Return the (x, y) coordinate for the center point of the cell that contains the specified text.  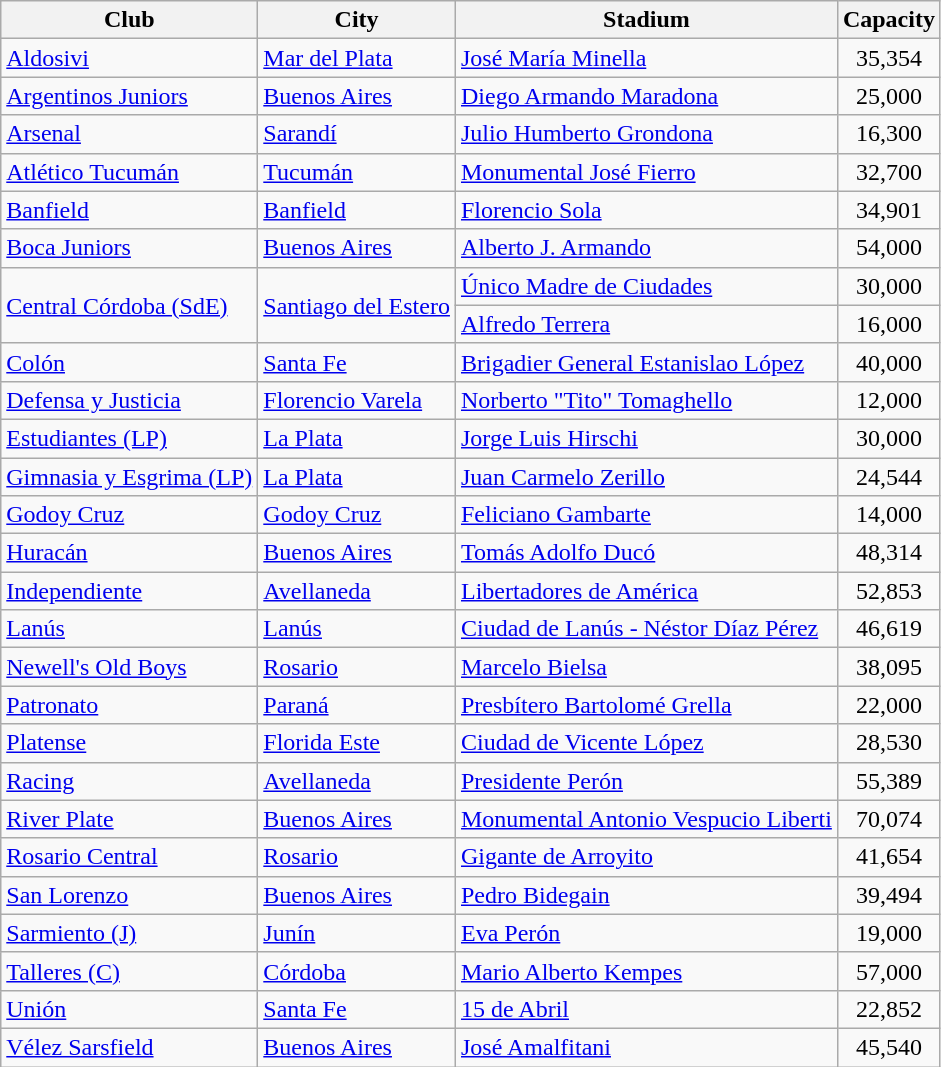
Jorge Luis Hirschi (646, 438)
Colón (130, 362)
Santiago del Estero (357, 305)
Paraná (357, 705)
City (357, 20)
Juan Carmelo Zerillo (646, 477)
46,619 (888, 629)
Florencio Varela (357, 400)
Patronato (130, 705)
Estudiantes (LP) (130, 438)
Tucumán (357, 172)
12,000 (888, 400)
38,095 (888, 667)
25,000 (888, 96)
Julio Humberto Grondona (646, 134)
Talleres (C) (130, 971)
28,530 (888, 743)
57,000 (888, 971)
45,540 (888, 1047)
Arsenal (130, 134)
Florencio Sola (646, 210)
55,389 (888, 781)
Boca Juniors (130, 248)
41,654 (888, 857)
Ciudad de Lanús - Néstor Díaz Pérez (646, 629)
Mar del Plata (357, 58)
Atlético Tucumán (130, 172)
Monumental Antonio Vespucio Liberti (646, 819)
Norberto "Tito" Tomaghello (646, 400)
Gimnasia y Esgrima (LP) (130, 477)
54,000 (888, 248)
Independiente (130, 591)
San Lorenzo (130, 895)
Tomás Adolfo Ducó (646, 553)
32,700 (888, 172)
Huracán (130, 553)
Capacity (888, 20)
Central Córdoba (SdE) (130, 305)
Alfredo Terrera (646, 324)
Feliciano Gambarte (646, 515)
Sarmiento (J) (130, 933)
52,853 (888, 591)
José Amalfitani (646, 1047)
Vélez Sarsfield (130, 1047)
Sarandí (357, 134)
Eva Perón (646, 933)
Florida Este (357, 743)
15 de Abril (646, 1009)
Único Madre de Ciudades (646, 286)
22,000 (888, 705)
Diego Armando Maradona (646, 96)
Unión (130, 1009)
22,852 (888, 1009)
Aldosivi (130, 58)
Gigante de Arroyito (646, 857)
José María Minella (646, 58)
16,000 (888, 324)
River Plate (130, 819)
Córdoba (357, 971)
70,074 (888, 819)
24,544 (888, 477)
Marcelo Bielsa (646, 667)
Libertadores de América (646, 591)
Monumental José Fierro (646, 172)
Stadium (646, 20)
Argentinos Juniors (130, 96)
Mario Alberto Kempes (646, 971)
Rosario Central (130, 857)
Defensa y Justicia (130, 400)
39,494 (888, 895)
Presbítero Bartolomé Grella (646, 705)
48,314 (888, 553)
Club (130, 20)
Alberto J. Armando (646, 248)
Brigadier General Estanislao López (646, 362)
40,000 (888, 362)
19,000 (888, 933)
Presidente Perón (646, 781)
34,901 (888, 210)
Platense (130, 743)
Junín (357, 933)
14,000 (888, 515)
Racing (130, 781)
Newell's Old Boys (130, 667)
16,300 (888, 134)
Pedro Bidegain (646, 895)
Ciudad de Vicente López (646, 743)
35,354 (888, 58)
